Find where the given text appears and provide that cell's center as (X, Y) coordinate. 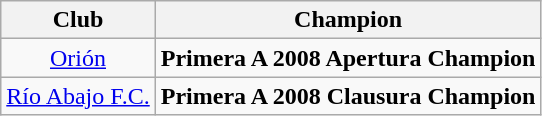
Orión (78, 58)
Champion (348, 20)
Club (78, 20)
Primera A 2008 Clausura Champion (348, 96)
Río Abajo F.C. (78, 96)
Primera A 2008 Apertura Champion (348, 58)
